Return the (x, y) coordinate for the center point of the cell that contains the specified text.  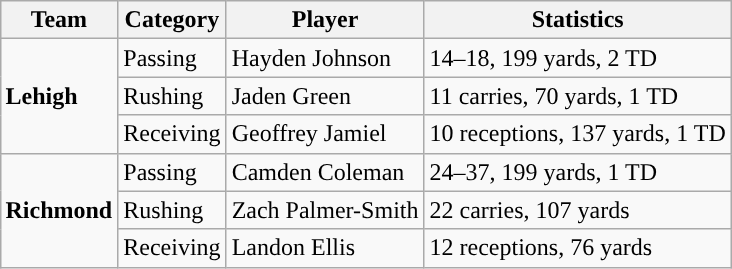
24–37, 199 yards, 1 TD (578, 172)
14–18, 199 yards, 2 TD (578, 58)
Zach Palmer-Smith (325, 210)
Statistics (578, 20)
Player (325, 20)
Landon Ellis (325, 248)
Geoffrey Jamiel (325, 134)
Lehigh (59, 96)
22 carries, 107 yards (578, 210)
Jaden Green (325, 96)
Hayden Johnson (325, 58)
10 receptions, 137 yards, 1 TD (578, 134)
Richmond (59, 210)
Category (172, 20)
Team (59, 20)
12 receptions, 76 yards (578, 248)
Camden Coleman (325, 172)
11 carries, 70 yards, 1 TD (578, 96)
